Locate the cell with the specified text and output its [x, y] center coordinate. 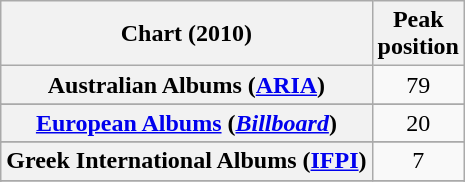
Australian Albums (ARIA) [186, 85]
European Albums (Billboard) [186, 123]
Peakposition [418, 34]
7 [418, 161]
Chart (2010) [186, 34]
Greek International Albums (IFPI) [186, 161]
20 [418, 123]
79 [418, 85]
